Scan for the cell matching the given text and deliver its [x, y] coordinate at center. 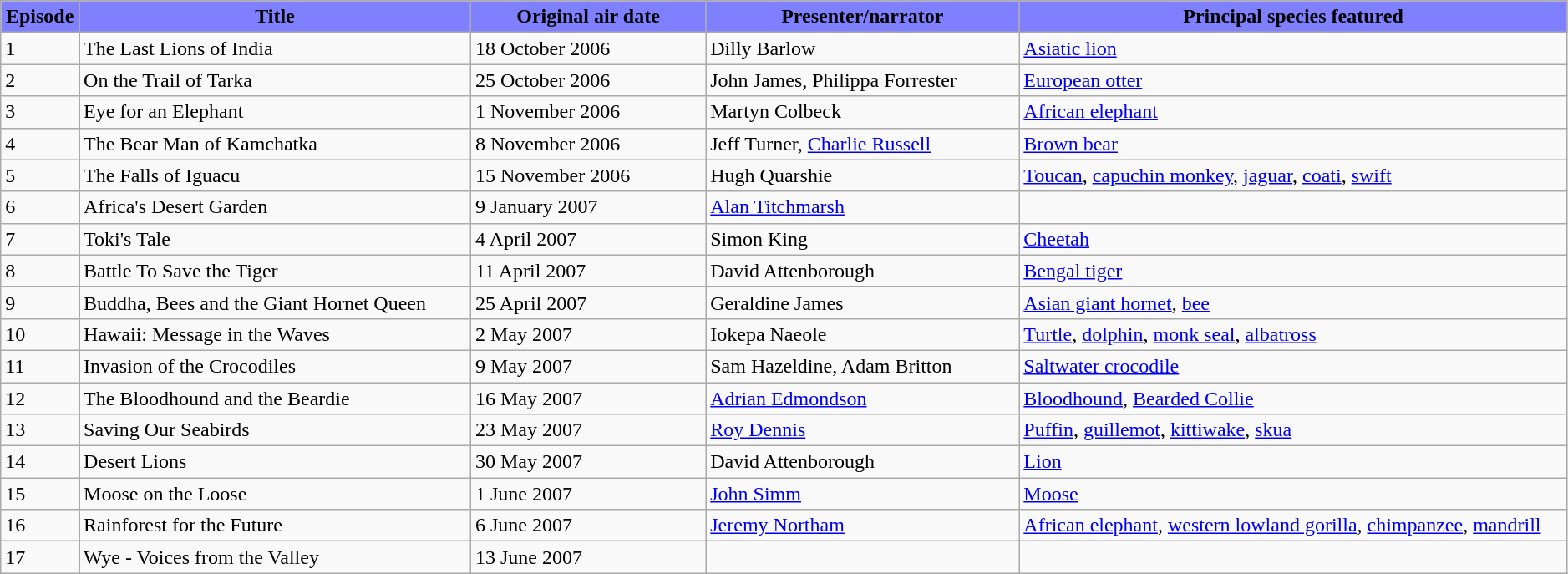
The Falls of Iguacu [276, 175]
18 October 2006 [588, 48]
30 May 2007 [588, 462]
Brown bear [1293, 144]
Moose on the Loose [276, 494]
Alan Titchmarsh [862, 207]
The Last Lions of India [276, 48]
John Simm [862, 494]
16 May 2007 [588, 399]
12 [40, 399]
Eye for an Elephant [276, 112]
1 June 2007 [588, 494]
Geraldine James [862, 302]
Sam Hazeldine, Adam Britton [862, 366]
16 [40, 526]
Battle To Save the Tiger [276, 271]
Asiatic lion [1293, 48]
23 May 2007 [588, 430]
Toucan, capuchin monkey, jaguar, coati, swift [1293, 175]
10 [40, 334]
2 May 2007 [588, 334]
11 April 2007 [588, 271]
25 October 2006 [588, 80]
15 November 2006 [588, 175]
25 April 2007 [588, 302]
Puffin, guillemot, kittiwake, skua [1293, 430]
2 [40, 80]
Desert Lions [276, 462]
Bengal tiger [1293, 271]
4 April 2007 [588, 239]
Original air date [588, 17]
9 [40, 302]
Wye - Voices from the Valley [276, 557]
Martyn Colbeck [862, 112]
7 [40, 239]
Hawaii: Message in the Waves [276, 334]
Buddha, Bees and the Giant Hornet Queen [276, 302]
9 January 2007 [588, 207]
17 [40, 557]
8 [40, 271]
European otter [1293, 80]
Invasion of the Crocodiles [276, 366]
Saving Our Seabirds [276, 430]
Cheetah [1293, 239]
11 [40, 366]
Turtle, dolphin, monk seal, albatross [1293, 334]
Saltwater crocodile [1293, 366]
Jeremy Northam [862, 526]
Lion [1293, 462]
Roy Dennis [862, 430]
Iokepa Naeole [862, 334]
Principal species featured [1293, 17]
On the Trail of Tarka [276, 80]
13 June 2007 [588, 557]
The Bear Man of Kamchatka [276, 144]
6 [40, 207]
John James, Philippa Forrester [862, 80]
African elephant [1293, 112]
Hugh Quarshie [862, 175]
African elephant, western lowland gorilla, chimpanzee, mandrill [1293, 526]
Presenter/narrator [862, 17]
8 November 2006 [588, 144]
5 [40, 175]
Simon King [862, 239]
Bloodhound, Bearded Collie [1293, 399]
Asian giant hornet, bee [1293, 302]
Title [276, 17]
Episode [40, 17]
Dilly Barlow [862, 48]
Moose [1293, 494]
3 [40, 112]
13 [40, 430]
Toki's Tale [276, 239]
15 [40, 494]
14 [40, 462]
1 November 2006 [588, 112]
Adrian Edmondson [862, 399]
9 May 2007 [588, 366]
The Bloodhound and the Beardie [276, 399]
Rainforest for the Future [276, 526]
Jeff Turner, Charlie Russell [862, 144]
6 June 2007 [588, 526]
4 [40, 144]
Africa's Desert Garden [276, 207]
1 [40, 48]
